Determine the (X, Y) coordinate at the center of the cell enclosing the given text.  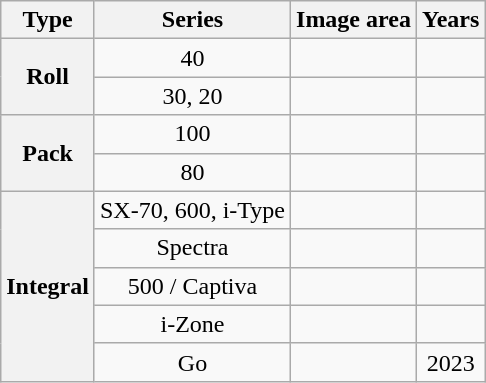
30, 20 (192, 96)
2023 (450, 362)
500 / Captiva (192, 286)
Go (192, 362)
Roll (48, 77)
Pack (48, 153)
Integral (48, 286)
i-Zone (192, 324)
Spectra (192, 248)
Years (450, 20)
SX-70, 600, i-Type (192, 210)
40 (192, 58)
100 (192, 134)
Type (48, 20)
80 (192, 172)
Series (192, 20)
Image area (354, 20)
